Pinpoint the cell where the given text exists, returning its (x, y) midpoint coordinate. 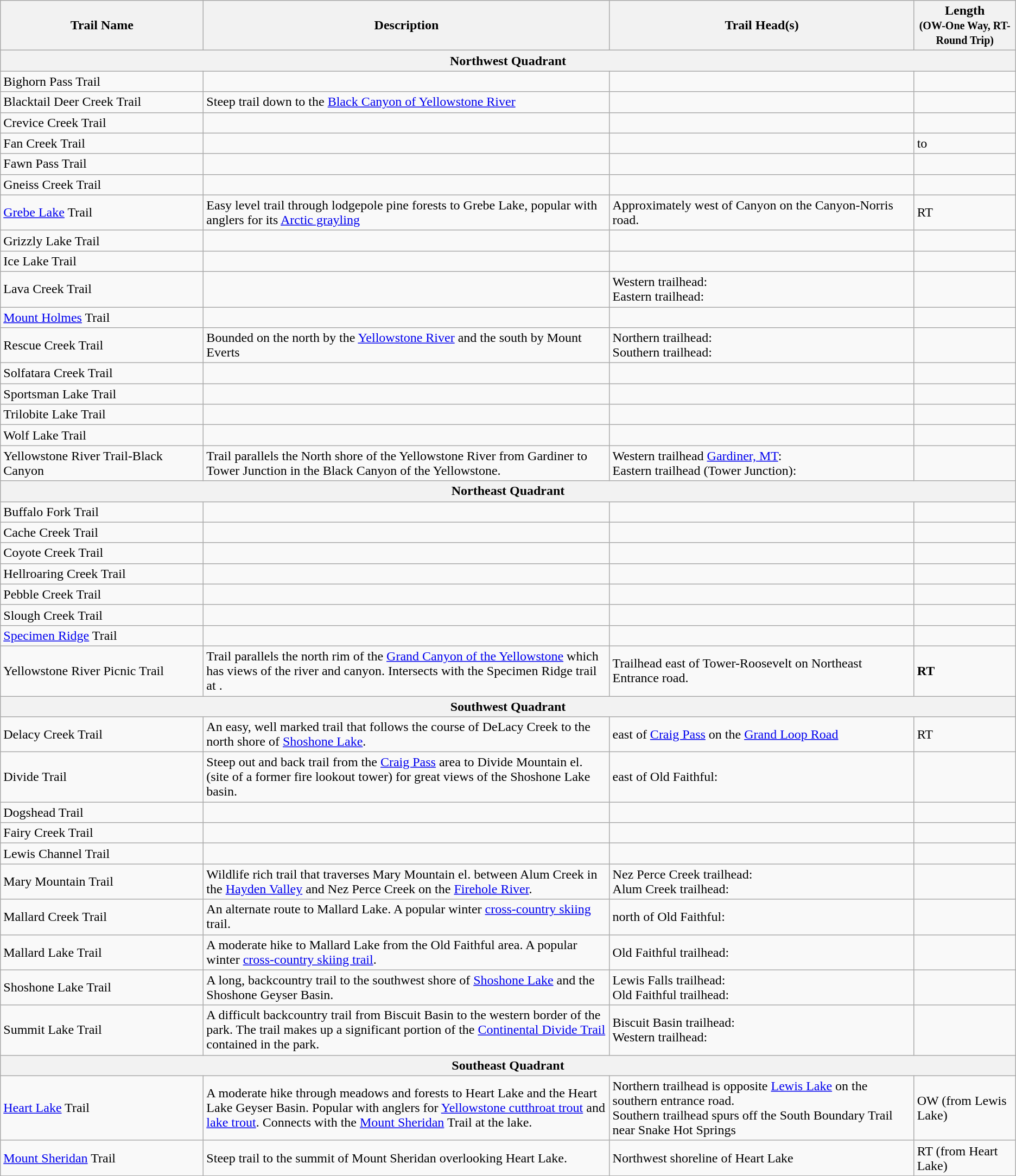
Bighorn Pass Trail (102, 81)
Delacy Creek Trail (102, 735)
east of Craig Pass on the Grand Loop Road (762, 735)
Lava Creek Trail (102, 289)
Yellowstone River Trail-Black Canyon (102, 463)
Northwest shoreline of Heart Lake (762, 1158)
An alternate route to Mallard Lake. A popular winter cross-country skiing trail. (407, 917)
Divide Trail (102, 777)
Grizzly Lake Trail (102, 240)
Specimen Ridge Trail (102, 635)
Northern trailhead: Southern trailhead: (762, 345)
Lewis Channel Trail (102, 854)
Lewis Falls trailhead: Old Faithful trailhead: (762, 988)
north of Old Faithful: (762, 917)
Yellowstone River Picnic Trail (102, 671)
Heart Lake Trail (102, 1108)
Blacktail Deer Creek Trail (102, 102)
A moderate hike to Mallard Lake from the Old Faithful area. A popular winter cross-country skiing trail. (407, 952)
Fairy Creek Trail (102, 833)
Rescue Creek Trail (102, 345)
Buffalo Fork Trail (102, 512)
Dogshead Trail (102, 812)
Length (OW-One Way, RT-Round Trip) (965, 26)
Southeast Quadrant (508, 1065)
Trilobite Lake Trail (102, 415)
Easy level trail through lodgepole pine forests to Grebe Lake, popular with anglers for its Arctic grayling (407, 213)
A long, backcountry trail to the southwest shore of Shoshone Lake and the Shoshone Geyser Basin. (407, 988)
Old Faithful trailhead: (762, 952)
Crevice Creek Trail (102, 123)
Trail Head(s) (762, 26)
Northern trailhead is opposite Lewis Lake on the southern entrance road. Southern trailhead spurs off the South Boundary Trail near Snake Hot Springs (762, 1108)
Southwest Quadrant (508, 706)
Description (407, 26)
Gneiss Creek Trail (102, 185)
Mary Mountain Trail (102, 881)
Western trailhead Gardiner, MT: Eastern trailhead (Tower Junction): (762, 463)
Slough Creek Trail (102, 615)
Nez Perce Creek trailhead: Alum Creek trailhead: (762, 881)
Trail Name (102, 26)
Cache Creek Trail (102, 532)
Pebble Creek Trail (102, 594)
Wildlife rich trail that traverses Mary Mountain el. between Alum Creek in the Hayden Valley and Nez Perce Creek on the Firehole River. (407, 881)
Steep trail down to the Black Canyon of Yellowstone River (407, 102)
OW (from Lewis Lake) (965, 1108)
Mallard Lake Trail (102, 952)
Trail parallels the North shore of the Yellowstone River from Gardiner to Tower Junction in the Black Canyon of the Yellowstone. (407, 463)
east of Old Faithful: (762, 777)
Summit Lake Trail (102, 1030)
Grebe Lake Trail (102, 213)
Western trailhead: Eastern trailhead: (762, 289)
Solfatara Creek Trail (102, 373)
Shoshone Lake Trail (102, 988)
Hellroaring Creek Trail (102, 574)
Fawn Pass Trail (102, 164)
Trailhead east of Tower-Roosevelt on Northeast Entrance road. (762, 671)
Ice Lake Trail (102, 261)
RT (from Heart Lake) (965, 1158)
Mount Sheridan Trail (102, 1158)
Sportsman Lake Trail (102, 394)
Approximately west of Canyon on the Canyon-Norris road. (762, 213)
Bounded on the north by the Yellowstone River and the south by Mount Everts (407, 345)
An easy, well marked trail that follows the course of DeLacy Creek to the north shore of Shoshone Lake. (407, 735)
Fan Creek Trail (102, 143)
Mallard Creek Trail (102, 917)
Wolf Lake Trail (102, 435)
Northwest Quadrant (508, 61)
Northeast Quadrant (508, 491)
Mount Holmes Trail (102, 317)
to (965, 143)
Steep trail to the summit of Mount Sheridan overlooking Heart Lake. (407, 1158)
Biscuit Basin trailhead: Western trailhead: (762, 1030)
Coyote Creek Trail (102, 553)
